Capture the cell that displays the provided text and extract its (x, y) central coordinate. 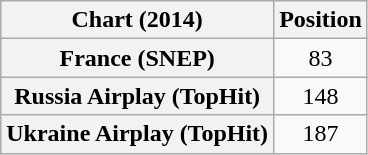
Russia Airplay (TopHit) (138, 96)
Ukraine Airplay (TopHit) (138, 134)
Chart (2014) (138, 20)
Position (321, 20)
83 (321, 58)
France (SNEP) (138, 58)
148 (321, 96)
187 (321, 134)
